Return (X, Y) of the center of cell containing provided text 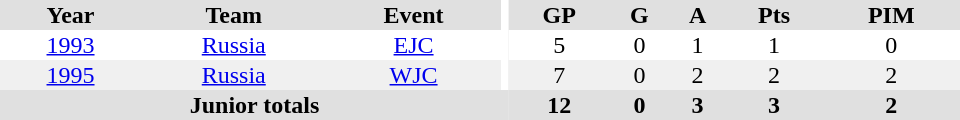
7 (559, 75)
PIM (892, 15)
Year (70, 15)
Pts (774, 15)
WJC (413, 75)
Team (234, 15)
Event (413, 15)
GP (559, 15)
5 (559, 45)
A (697, 15)
EJC (413, 45)
12 (559, 105)
G (639, 15)
Junior totals (254, 105)
1993 (70, 45)
1995 (70, 75)
